From the cell containing the given text, extract its center point as (X, Y) coordinate. 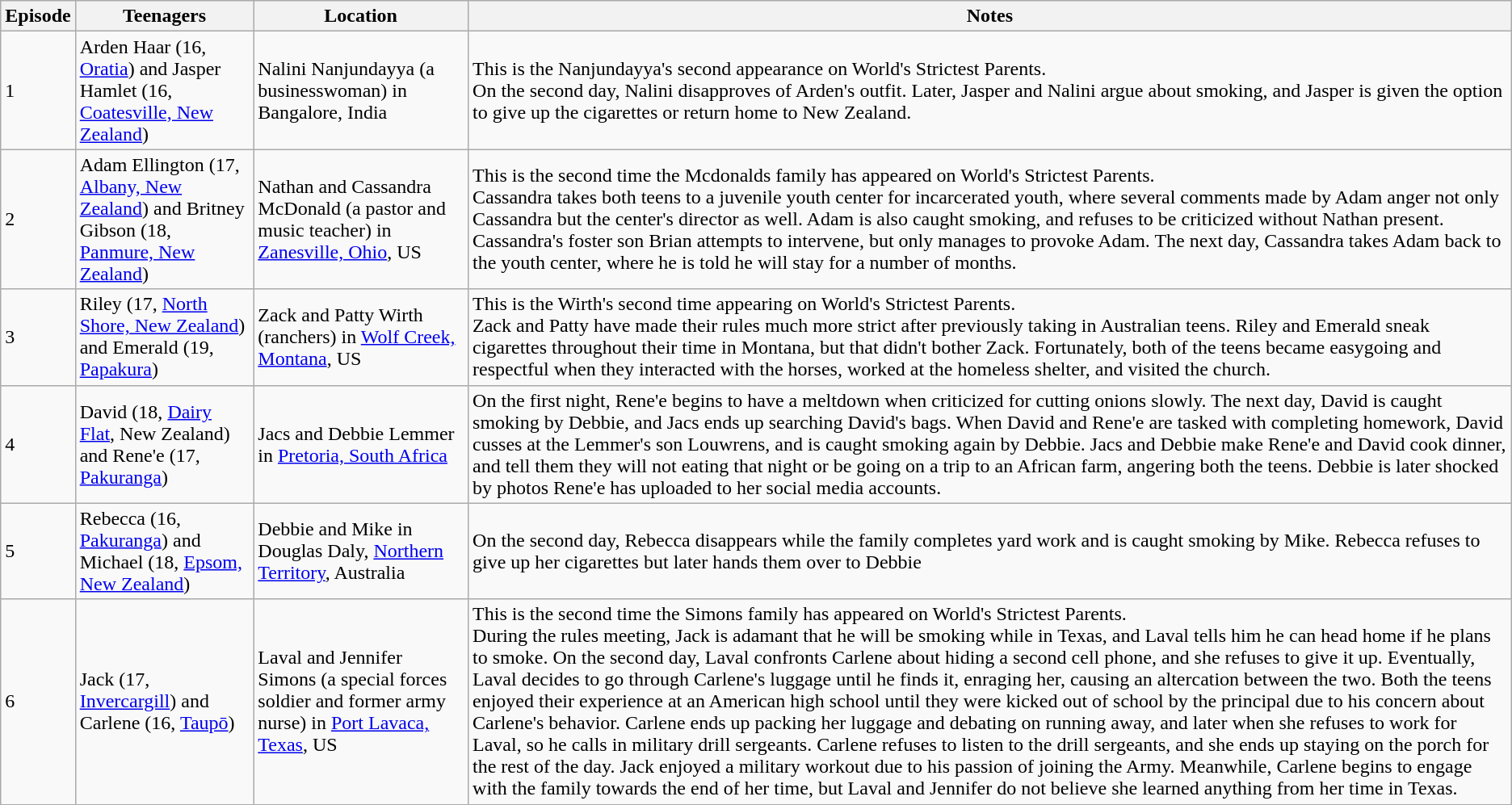
Riley (17, North Shore, New Zealand) and Emerald (19, Papakura) (165, 338)
Nalini Nanjundayya (a businesswoman) in Bangalore, India (361, 90)
Teenagers (165, 16)
David (18, Dairy Flat, New Zealand) and Rene'e (17, Pakuranga) (165, 444)
Jack (17, Invercargill) and Carlene (16, Taupō) (165, 702)
2 (38, 220)
1 (38, 90)
Zack and Patty Wirth (ranchers) in Wolf Creek, Montana, US (361, 338)
6 (38, 702)
Notes (990, 16)
Laval and Jennifer Simons (a special forces soldier and former army nurse) in Port Lavaca, Texas, US (361, 702)
5 (38, 551)
Episode (38, 16)
Adam Ellington (17, Albany, New Zealand) and Britney Gibson (18, Panmure, New Zealand) (165, 220)
3 (38, 338)
Location (361, 16)
Arden Haar (16, Oratia) and Jasper Hamlet (16, Coatesville, New Zealand) (165, 90)
4 (38, 444)
Jacs and Debbie Lemmer in Pretoria, South Africa (361, 444)
Rebecca (16, Pakuranga) and Michael (18, Epsom, New Zealand) (165, 551)
Nathan and Cassandra McDonald (a pastor and music teacher) in Zanesville, Ohio, US (361, 220)
Debbie and Mike in Douglas Daly, Northern Territory, Australia (361, 551)
